Detect which cell encompasses the target text, then output its (X, Y) center coordinate. 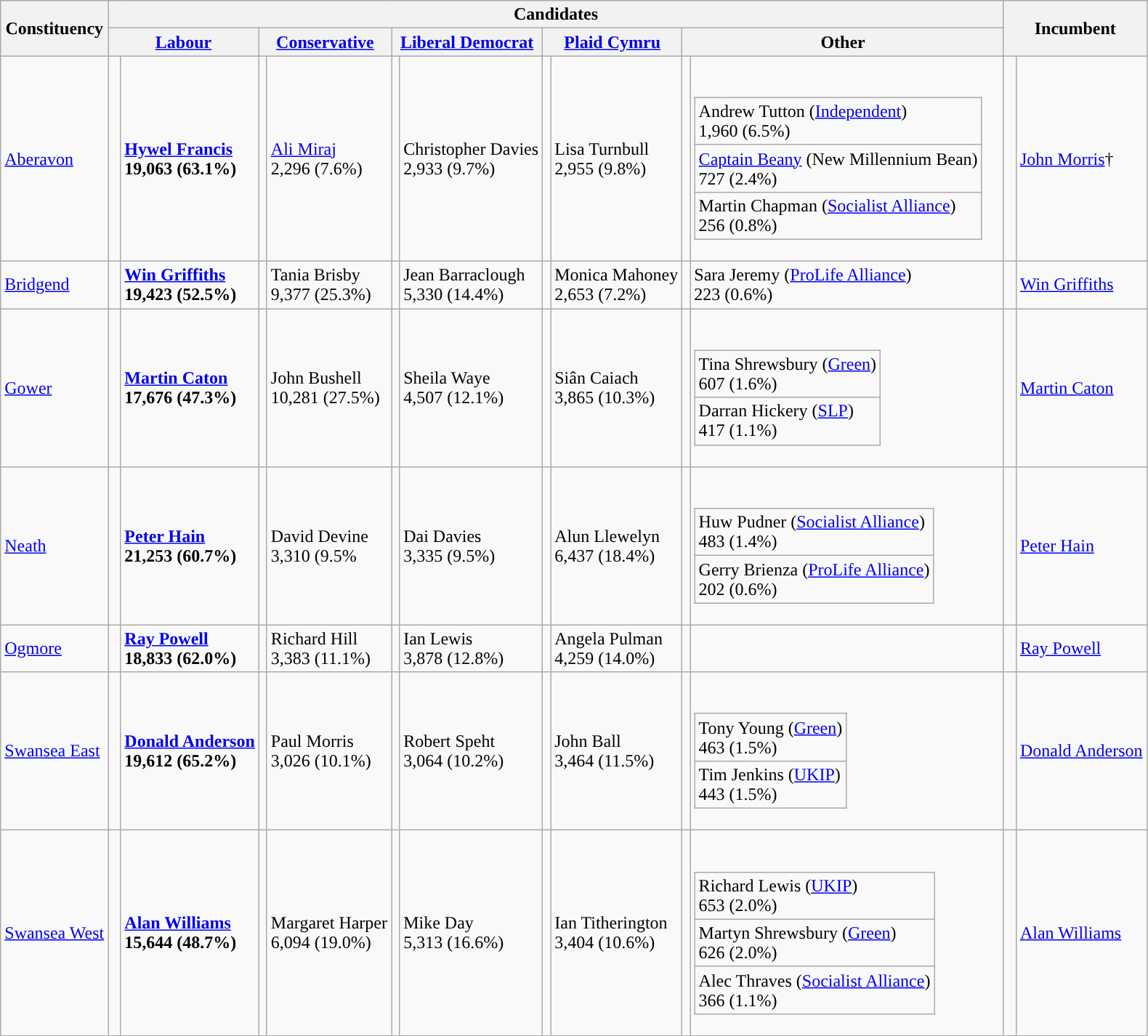
Swansea West (54, 933)
Other (843, 42)
Ian Titherington3,404 (10.6%) (616, 933)
Monica Mahoney2,653 (7.2%) (616, 285)
Dai Davies3,335 (9.5%) (471, 546)
John Morris† (1081, 158)
Paul Morris3,026 (10.1%) (328, 751)
Richard Lewis (UKIP)653 (2.0%) (814, 895)
Peter Hain21,253 (60.7%) (190, 546)
Jean Barraclough5,330 (14.4%) (471, 285)
Alun Llewelyn6,437 (18.4%) (616, 546)
Martin Caton17,676 (47.3%) (190, 388)
Mike Day5,313 (16.6%) (471, 933)
Ray Powell18,833 (62.0%) (190, 648)
John Ball3,464 (11.5%) (616, 751)
Alan Williams15,644 (48.7%) (190, 933)
Richard Lewis (UKIP)653 (2.0%) Martyn Shrewsbury (Green)626 (2.0%) Alec Thraves (Socialist Alliance)366 (1.1%) (847, 933)
Ali Miraj2,296 (7.6%) (328, 158)
Gower (54, 388)
Sara Jeremy (ProLife Alliance)223 (0.6%) (847, 285)
Andrew Tutton (Independent)1,960 (6.5%) (838, 121)
Win Griffiths (1081, 285)
Donald Anderson (1081, 751)
Aberavon (54, 158)
Margaret Harper6,094 (19.0%) (328, 933)
David Devine3,310 (9.5% (328, 546)
Tina Shrewsbury (Green)607 (1.6%) (788, 373)
Christopher Davies2,933 (9.7%) (471, 158)
Win Griffiths19,423 (52.5%) (190, 285)
Lisa Turnbull2,955 (9.8%) (616, 158)
Candidates (557, 15)
Tania Brisby9,377 (25.3%) (328, 285)
Huw Pudner (Socialist Alliance)483 (1.4%) Gerry Brienza (ProLife Alliance)202 (0.6%) (847, 546)
Ogmore (54, 648)
Tina Shrewsbury (Green)607 (1.6%) Darran Hickery (SLP)417 (1.1%) (847, 388)
Tim Jenkins (UKIP)443 (1.5%) (770, 785)
Captain Beany (New Millennium Bean)727 (2.4%) (838, 169)
Angela Pulman4,259 (14.0%) (616, 648)
Andrew Tutton (Independent)1,960 (6.5%) Captain Beany (New Millennium Bean)727 (2.4%) Martin Chapman (Socialist Alliance)256 (0.8%) (847, 158)
Labour (184, 42)
Gerry Brienza (ProLife Alliance)202 (0.6%) (814, 580)
Alan Williams (1081, 933)
John Bushell10,281 (27.5%) (328, 388)
Richard Hill3,383 (11.1%) (328, 648)
Robert Speht3,064 (10.2%) (471, 751)
Liberal Democrat (467, 42)
Ray Powell (1081, 648)
Martin Caton (1081, 388)
Constituency (54, 28)
Huw Pudner (Socialist Alliance)483 (1.4%) (814, 532)
Peter Hain (1081, 546)
Plaid Cymru (613, 42)
Siân Caiach3,865 (10.3%) (616, 388)
Alec Thraves (Socialist Alliance)366 (1.1%) (814, 990)
Darran Hickery (SLP)417 (1.1%) (788, 421)
Conservative (325, 42)
Bridgend (54, 285)
Incumbent (1075, 28)
Swansea East (54, 751)
Sheila Waye4,507 (12.1%) (471, 388)
Donald Anderson19,612 (65.2%) (190, 751)
Martyn Shrewsbury (Green)626 (2.0%) (814, 943)
Tony Young (Green)463 (1.5%) Tim Jenkins (UKIP)443 (1.5%) (847, 751)
Hywel Francis19,063 (63.1%) (190, 158)
Neath (54, 546)
Tony Young (Green)463 (1.5%) (770, 737)
Ian Lewis3,878 (12.8%) (471, 648)
Martin Chapman (Socialist Alliance)256 (0.8%) (838, 215)
